From the cell containing the given text, extract its center point as [x, y] coordinate. 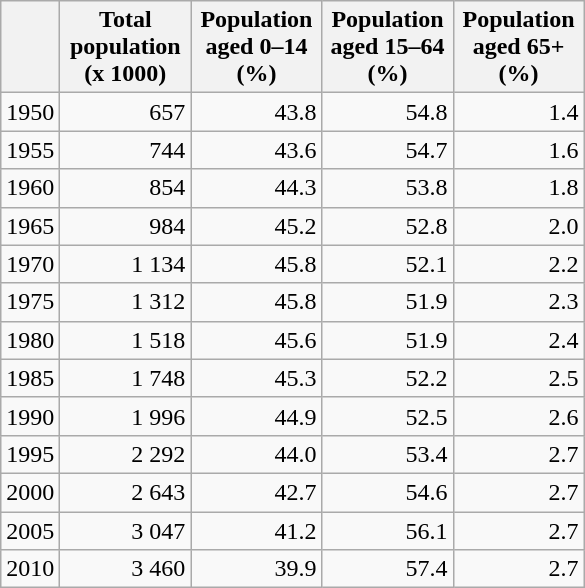
52.5 [388, 416]
Total population (x 1000) [126, 47]
1970 [30, 264]
52.2 [388, 378]
43.6 [256, 150]
2.5 [518, 378]
Population aged 15–64 (%) [388, 47]
57.4 [388, 569]
2.0 [518, 226]
1975 [30, 302]
3 460 [126, 569]
1 518 [126, 340]
1980 [30, 340]
1.6 [518, 150]
41.2 [256, 531]
54.7 [388, 150]
1 312 [126, 302]
53.4 [388, 454]
2.6 [518, 416]
2 292 [126, 454]
1995 [30, 454]
45.6 [256, 340]
54.8 [388, 112]
43.8 [256, 112]
54.6 [388, 492]
1960 [30, 188]
2010 [30, 569]
744 [126, 150]
1950 [30, 112]
1965 [30, 226]
2005 [30, 531]
39.9 [256, 569]
45.3 [256, 378]
1990 [30, 416]
Population aged 0–14 (%) [256, 47]
1 996 [126, 416]
1.8 [518, 188]
1.4 [518, 112]
52.1 [388, 264]
Population aged 65+ (%) [518, 47]
45.2 [256, 226]
854 [126, 188]
44.9 [256, 416]
1 748 [126, 378]
2000 [30, 492]
2.2 [518, 264]
1 134 [126, 264]
53.8 [388, 188]
1985 [30, 378]
3 047 [126, 531]
657 [126, 112]
44.3 [256, 188]
2 643 [126, 492]
44.0 [256, 454]
2.3 [518, 302]
42.7 [256, 492]
52.8 [388, 226]
984 [126, 226]
56.1 [388, 531]
2.4 [518, 340]
1955 [30, 150]
